Return the (X, Y) coordinate for the center point of the cell that contains the specified text.  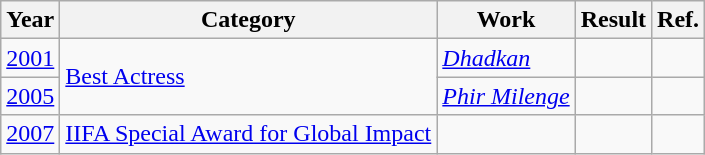
2005 (30, 96)
Best Actress (248, 77)
Ref. (678, 20)
Result (613, 20)
IIFA Special Award for Global Impact (248, 134)
Work (506, 20)
Year (30, 20)
Phir Milenge (506, 96)
2007 (30, 134)
2001 (30, 58)
Category (248, 20)
Dhadkan (506, 58)
